Capture the cell that displays the provided text and extract its (X, Y) central coordinate. 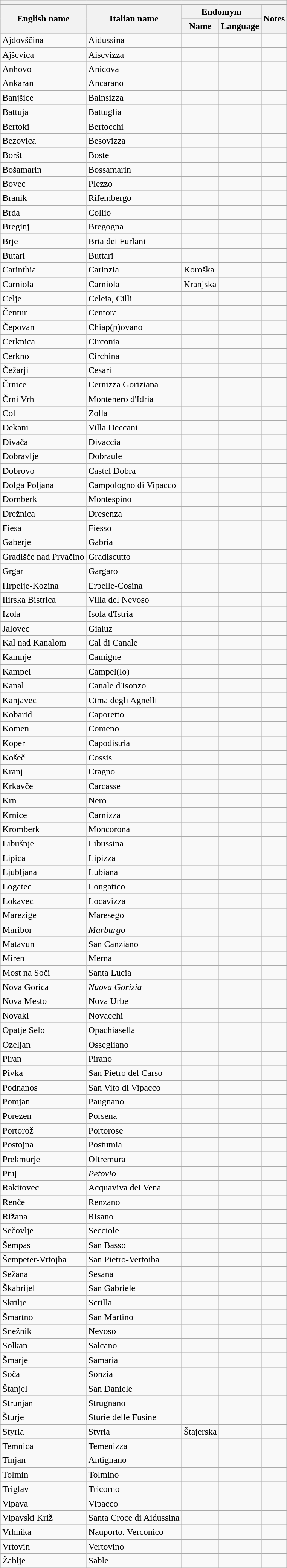
Koper (43, 743)
Ljubljana (43, 872)
Šmarje (43, 1360)
Circhina (134, 356)
Capodistria (134, 743)
Merna (134, 958)
Language (240, 26)
Kanal (43, 686)
Secciole (134, 1231)
Locavizza (134, 901)
Scrilla (134, 1302)
Triglav (43, 1489)
Nauporto, Verconico (134, 1532)
Branik (43, 198)
Camigne (134, 657)
Tolmino (134, 1475)
Strunjan (43, 1403)
Erpelle-Cosina (134, 585)
Dolga Poljana (43, 485)
Čentur (43, 313)
Divača (43, 442)
Sesana (134, 1274)
Besovizza (134, 141)
Boršt (43, 155)
Boste (134, 155)
Plezzo (134, 184)
Kampel (43, 672)
Tinjan (43, 1460)
Dobraule (134, 456)
Bria dei Furlani (134, 241)
Aisevizza (134, 55)
Gialuz (134, 628)
Renče (43, 1202)
Gabria (134, 542)
Ozeljan (43, 1044)
Paugnano (134, 1102)
Vrtovin (43, 1546)
San Vito di Vipacco (134, 1087)
Kobarid (43, 714)
Ajševica (43, 55)
Cerkno (43, 356)
Sable (134, 1561)
Brda (43, 213)
Šempeter-Vrtojba (43, 1259)
Maribor (43, 930)
Podnanos (43, 1087)
Cal di Canale (134, 643)
Cernizza Goriziana (134, 384)
San Pietro del Carso (134, 1073)
Nuova Gorizia (134, 987)
Divaccia (134, 442)
Petovio (134, 1173)
Čežarji (43, 370)
Cesari (134, 370)
Kranj (43, 772)
Postojna (43, 1145)
Vipavski Križ (43, 1518)
Montenero d'Idria (134, 399)
Skrilje (43, 1302)
Krnice (43, 815)
Košeč (43, 757)
Ancarano (134, 83)
Piran (43, 1059)
Kamnje (43, 657)
Santa Lucia (134, 973)
Samaria (134, 1360)
Carinthia (43, 270)
San Basso (134, 1245)
Tricorno (134, 1489)
Bossamarin (134, 169)
Risano (134, 1216)
Ptuj (43, 1173)
Grgar (43, 571)
Marburgo (134, 930)
Črnice (43, 384)
Pomjan (43, 1102)
Sežana (43, 1274)
Most na Soči (43, 973)
San Daniele (134, 1389)
Miren (43, 958)
Kanjavec (43, 700)
Lipizza (134, 858)
Solkan (43, 1346)
Buttari (134, 255)
Lokavec (43, 901)
Renzano (134, 1202)
Vipacco (134, 1503)
Dobrovo (43, 471)
San Pietro-Vertoiba (134, 1259)
San Canziano (134, 944)
Gradiscutto (134, 557)
Gargaro (134, 571)
English name (43, 19)
Maresego (134, 915)
Jalovec (43, 628)
Nova Gorica (43, 987)
Drežnica (43, 514)
Šmartno (43, 1317)
Temnica (43, 1446)
Žablje (43, 1561)
Oltremura (134, 1159)
Cerknica (43, 341)
Nero (134, 800)
Sonzia (134, 1374)
Chiap(p)ovano (134, 327)
Šempas (43, 1245)
Opachiasella (134, 1030)
Soča (43, 1374)
Longatico (134, 887)
Villa Deccani (134, 428)
Anicova (134, 69)
Celeia, Cilli (134, 298)
Štajerska (200, 1432)
Nova Mesto (43, 1001)
Kranjska (200, 284)
San Gabriele (134, 1288)
Rakitovec (43, 1188)
Fiesa (43, 528)
Novaki (43, 1016)
Aidussina (134, 40)
Dornberk (43, 499)
Breginj (43, 227)
Villa del Nevoso (134, 600)
Prekmurje (43, 1159)
Celje (43, 298)
Butari (43, 255)
Koroška (200, 270)
Vipava (43, 1503)
Battuja (43, 112)
Gradišče nad Prvačino (43, 557)
Sturie delle Fusine (134, 1417)
Ilirska Bistrica (43, 600)
Moncorona (134, 829)
Carinzia (134, 270)
Matavun (43, 944)
Zolla (134, 413)
Isola d'Istria (134, 614)
Montespino (134, 499)
Portorož (43, 1130)
Canale d'Isonzo (134, 686)
Libussina (134, 843)
San Martino (134, 1317)
Vertovino (134, 1546)
Krn (43, 800)
Portorose (134, 1130)
Collio (134, 213)
Šturje (43, 1417)
Battuglia (134, 112)
Temenizza (134, 1446)
Dekani (43, 428)
Kromberk (43, 829)
Rifembergo (134, 198)
Vrhnika (43, 1532)
Santa Croce di Aidussina (134, 1518)
Izola (43, 614)
Črni Vrh (43, 399)
Anhovo (43, 69)
Porezen (43, 1116)
Štanjel (43, 1389)
Italian name (134, 19)
Bezovica (43, 141)
Cragno (134, 772)
Acquaviva dei Vena (134, 1188)
Gaberje (43, 542)
Cossis (134, 757)
Carnizza (134, 815)
Porsena (134, 1116)
Carcasse (134, 786)
Krkavče (43, 786)
Ajdovščina (43, 40)
Sečovlje (43, 1231)
Name (200, 26)
Antignano (134, 1460)
Notes (274, 19)
Čepovan (43, 327)
Libušnje (43, 843)
Circonia (134, 341)
Banjšice (43, 98)
Bertoki (43, 126)
Škabrijel (43, 1288)
Nevoso (134, 1331)
Marezige (43, 915)
Col (43, 413)
Ossegliano (134, 1044)
Nova Urbe (134, 1001)
Rižana (43, 1216)
Komen (43, 729)
Pirano (134, 1059)
Strugnano (134, 1403)
Postumia (134, 1145)
Dobravlje (43, 456)
Opatje Selo (43, 1030)
Logatec (43, 887)
Brje (43, 241)
Comeno (134, 729)
Bainsizza (134, 98)
Hrpelje-Kozina (43, 585)
Centora (134, 313)
Snežnik (43, 1331)
Ankaran (43, 83)
Tolmin (43, 1475)
Bošamarin (43, 169)
Caporetto (134, 714)
Cima degli Agnelli (134, 700)
Fiesso (134, 528)
Salcano (134, 1346)
Campologno di Vipacco (134, 485)
Lipica (43, 858)
Bertocchi (134, 126)
Novacchi (134, 1016)
Dresenza (134, 514)
Bregogna (134, 227)
Kal nad Kanalom (43, 643)
Campel(lo) (134, 672)
Pivka (43, 1073)
Lubiana (134, 872)
Endomym (221, 12)
Castel Dobra (134, 471)
Bovec (43, 184)
